Provide the (X, Y) coordinate of the cell's center where the given text is located.  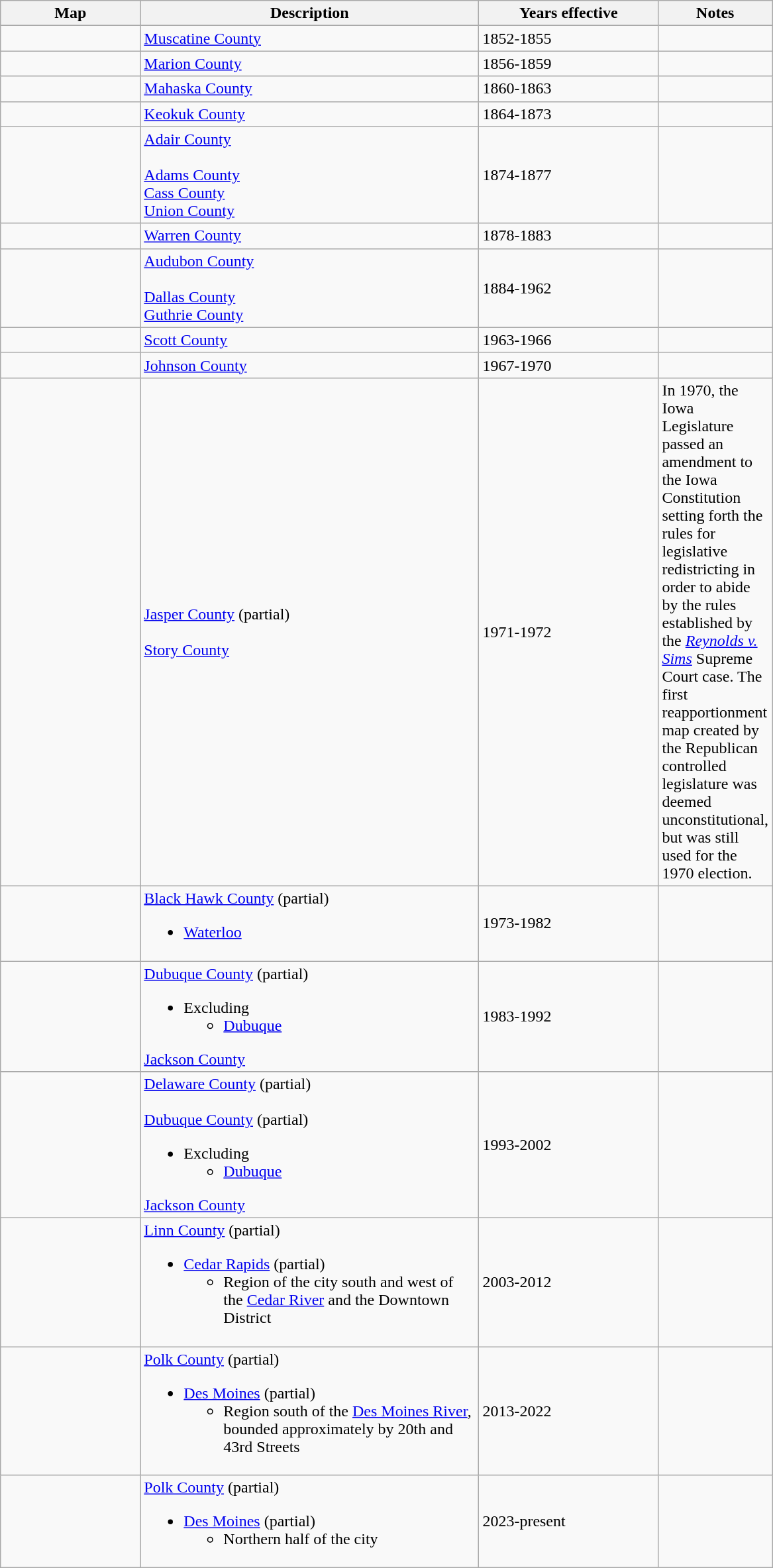
1967-1970 (568, 365)
Delaware County (partial)Dubuque County (partial)ExcludingDubuqueJackson County (310, 1145)
Audubon CountyDallas County Guthrie County (310, 287)
Adair CountyAdams County Cass County Union County (310, 175)
1963-1966 (568, 340)
1971-1972 (568, 632)
Marion County (310, 64)
Map (70, 13)
Johnson County (310, 365)
1874-1877 (568, 175)
1878-1883 (568, 236)
1884-1962 (568, 287)
Notes (715, 13)
Scott County (310, 340)
Polk County (partial)Des Moines (partial)Northern half of the city (310, 1522)
Description (310, 13)
Dubuque County (partial)ExcludingDubuqueJackson County (310, 1016)
1864-1873 (568, 114)
Muscatine County (310, 38)
1973-1982 (568, 923)
Polk County (partial)Des Moines (partial)Region south of the Des Moines River, bounded approximately by 20th and 43rd Streets (310, 1411)
Jasper County (partial)Story County (310, 632)
2003-2012 (568, 1282)
Years effective (568, 13)
Black Hawk County (partial)Waterloo (310, 923)
2013-2022 (568, 1411)
Mahaska County (310, 89)
1856-1859 (568, 64)
Warren County (310, 236)
2023-present (568, 1522)
1860-1863 (568, 89)
Linn County (partial)Cedar Rapids (partial)Region of the city south and west of the Cedar River and the Downtown District (310, 1282)
Keokuk County (310, 114)
1852-1855 (568, 38)
1993-2002 (568, 1145)
1983-1992 (568, 1016)
